Return (X, Y) of the center of cell containing provided text 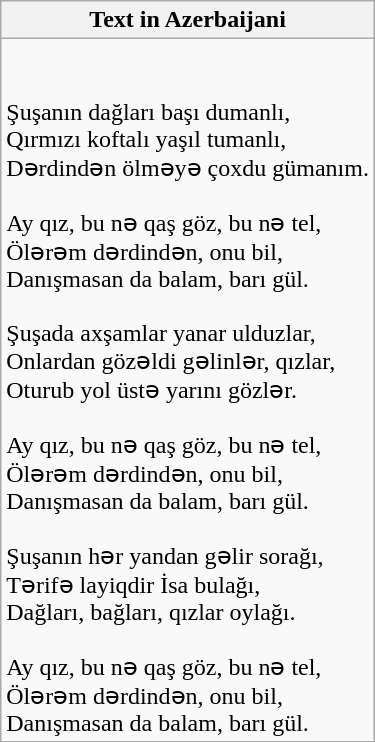
Text in Azerbaijani (188, 20)
